Output the (x, y) coordinate of the center of the cell containing the given text.  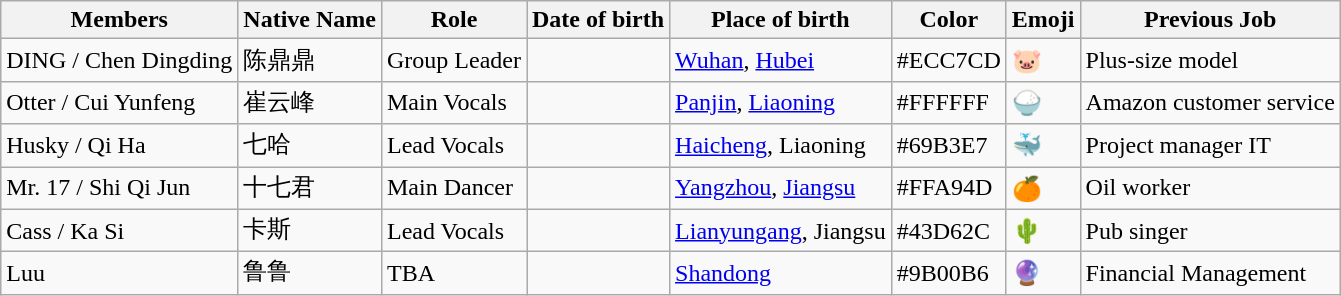
Group Leader (454, 60)
Emoji (1043, 20)
#69B3E7 (948, 146)
#9B00B6 (948, 274)
Native Name (310, 20)
#43D62C (948, 230)
Members (120, 20)
Pub singer (1210, 230)
七哈 (310, 146)
Husky / Qi Ha (120, 146)
Financial Management (1210, 274)
Yangzhou, Jiangsu (781, 188)
🐷 (1043, 60)
卡斯 (310, 230)
🐳 (1043, 146)
TBA (454, 274)
陈鼎鼎 (310, 60)
Plus-size model (1210, 60)
Lianyungang, Jiangsu (781, 230)
Place of birth (781, 20)
Previous Job (1210, 20)
十七君 (310, 188)
Role (454, 20)
🌵 (1043, 230)
Color (948, 20)
🔮 (1043, 274)
Otter / Cui Yunfeng (120, 102)
Cass / Ka Si (120, 230)
🍚 (1043, 102)
Wuhan, Hubei (781, 60)
Mr. 17 / Shi Qi Jun (120, 188)
Luu (120, 274)
Shandong (781, 274)
Project manager IT (1210, 146)
Panjin, Liaoning (781, 102)
鲁鲁 (310, 274)
#ECC7CD (948, 60)
Oil worker (1210, 188)
#FFA94D (948, 188)
Haicheng, Liaoning (781, 146)
#FFFFFF (948, 102)
崔云峰 (310, 102)
Main Dancer (454, 188)
Main Vocals (454, 102)
DING / Chen Dingding (120, 60)
Date of birth (598, 20)
🍊 (1043, 188)
Amazon customer service (1210, 102)
